Identify which cell holds the provided text, then report its [x, y] central coordinate. 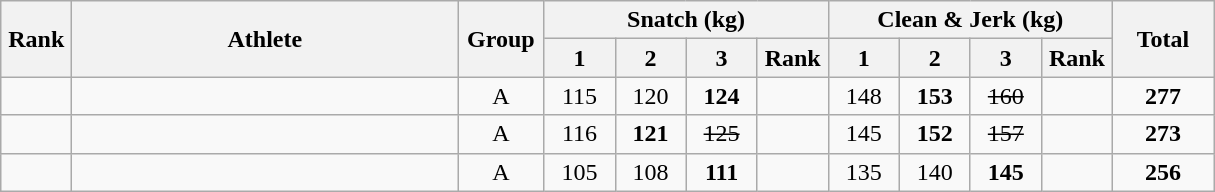
121 [650, 134]
Total [1162, 39]
152 [934, 134]
Group [501, 39]
277 [1162, 96]
125 [722, 134]
Snatch (kg) [686, 20]
160 [1006, 96]
153 [934, 96]
105 [580, 172]
157 [1006, 134]
273 [1162, 134]
124 [722, 96]
Clean & Jerk (kg) [970, 20]
256 [1162, 172]
115 [580, 96]
116 [580, 134]
148 [864, 96]
111 [722, 172]
108 [650, 172]
135 [864, 172]
Athlete [265, 39]
120 [650, 96]
140 [934, 172]
